Determine the [x, y] coordinate at the center of the cell enclosing the given text.  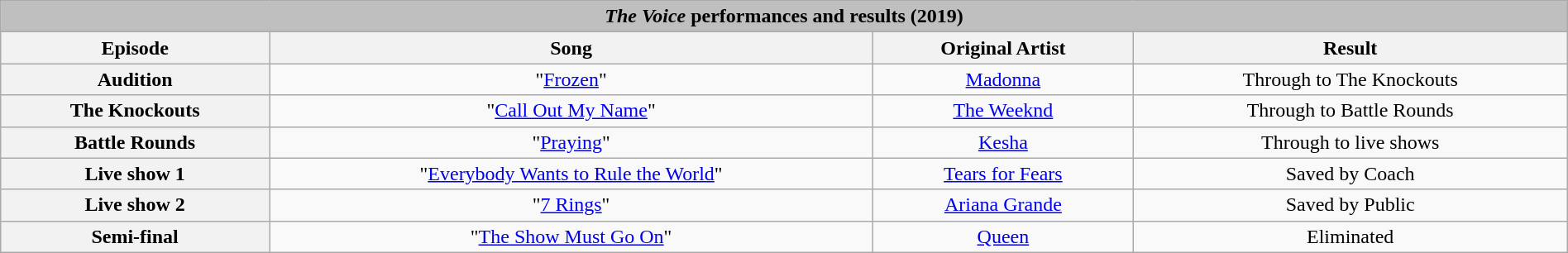
"Everybody Wants to Rule the World" [571, 174]
Battle Rounds [136, 142]
Episode [136, 48]
Ariana Grande [1003, 205]
"The Show Must Go On" [571, 236]
Result [1350, 48]
Audition [136, 79]
Queen [1003, 236]
The Knockouts [136, 111]
Kesha [1003, 142]
"Praying" [571, 142]
The Weeknd [1003, 111]
Through to Battle Rounds [1350, 111]
Saved by Coach [1350, 174]
Live show 1 [136, 174]
Original Artist [1003, 48]
The Voice performances and results (2019) [784, 17]
"Frozen" [571, 79]
Through to live shows [1350, 142]
Saved by Public [1350, 205]
Through to The Knockouts [1350, 79]
Semi-final [136, 236]
Song [571, 48]
"7 Rings" [571, 205]
Eliminated [1350, 236]
"Call Out My Name" [571, 111]
Live show 2 [136, 205]
Tears for Fears [1003, 174]
Madonna [1003, 79]
